Determine the [X, Y] coordinate at the center of the cell enclosing the given text.  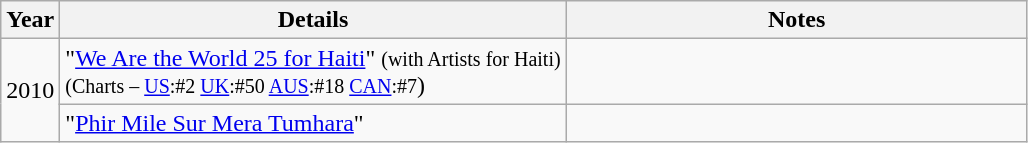
2010 [30, 90]
Year [30, 20]
"Phir Mile Sur Mera Tumhara" [313, 123]
Notes [796, 20]
Details [313, 20]
"We Are the World 25 for Haiti" (with Artists for Haiti)(Charts – US:#2 UK:#50 AUS:#18 CAN:#7) [313, 72]
